Output the (X, Y) coordinate of the center of the cell containing the given text.  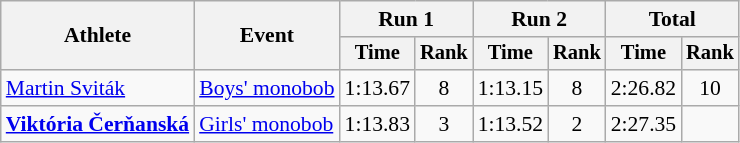
2:26.82 (644, 88)
Boys' monobob (266, 88)
2 (577, 124)
10 (710, 88)
Martin Sviták (98, 88)
Run 1 (406, 19)
1:13.83 (378, 124)
3 (444, 124)
1:13.15 (510, 88)
1:13.67 (378, 88)
2:27.35 (644, 124)
Total (672, 19)
Girls' monobob (266, 124)
1:13.52 (510, 124)
Athlete (98, 36)
Run 2 (540, 19)
Event (266, 36)
Viktória Čerňanská (98, 124)
